Provide the (x, y) coordinate of the cell's center where the given text is located.  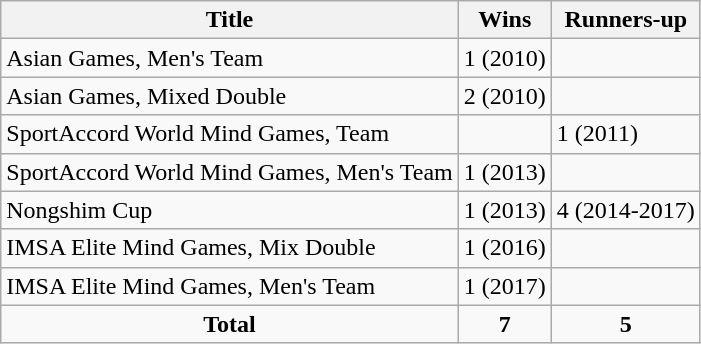
IMSA Elite Mind Games, Men's Team (230, 286)
Nongshim Cup (230, 210)
Title (230, 20)
1 (2011) (626, 134)
2 (2010) (504, 96)
1 (2017) (504, 286)
5 (626, 324)
1 (2016) (504, 248)
Runners-up (626, 20)
Asian Games, Mixed Double (230, 96)
Total (230, 324)
Asian Games, Men's Team (230, 58)
SportAccord World Mind Games, Men's Team (230, 172)
7 (504, 324)
4 (2014-2017) (626, 210)
SportAccord World Mind Games, Team (230, 134)
IMSA Elite Mind Games, Mix Double (230, 248)
1 (2010) (504, 58)
Wins (504, 20)
